Output the [X, Y] coordinate of the center of the cell containing the given text.  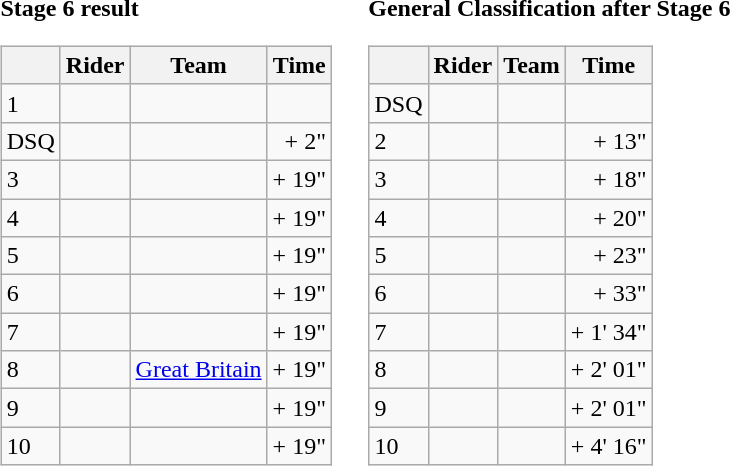
2 [398, 141]
1 [30, 103]
+ 1' 34" [608, 332]
+ 33" [608, 294]
+ 4' 16" [608, 446]
+ 18" [608, 179]
Great Britain [198, 370]
+ 2" [299, 141]
+ 23" [608, 256]
+ 20" [608, 217]
+ 13" [608, 141]
